Output the [X, Y] coordinate of the center of the cell containing the given text.  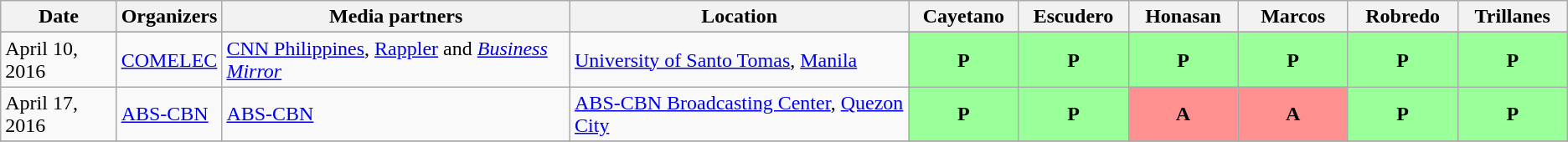
CNN Philippines, Rappler and Business Mirror [396, 60]
Location [740, 17]
Escudero [1074, 17]
April 10, 2016 [59, 60]
Cayetano [963, 17]
ABS-CBN Broadcasting Center, Quezon City [740, 114]
Marcos [1293, 17]
University of Santo Tomas, Manila [740, 60]
Trillanes [1513, 17]
Date [59, 17]
Media partners [396, 17]
Honasan [1183, 17]
Organizers [169, 17]
Robredo [1402, 17]
April 17, 2016 [59, 114]
COMELEC [169, 60]
